Detect which cell encompasses the target text, then output its (X, Y) center coordinate. 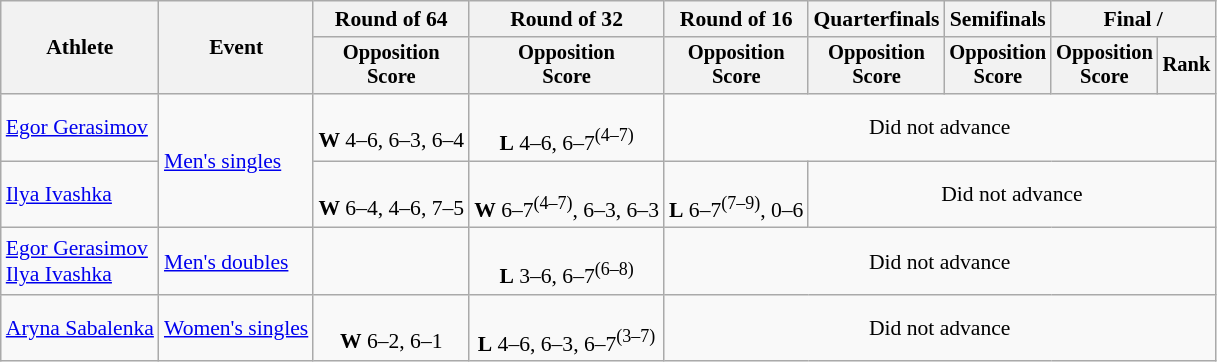
W 6–2, 6–1 (391, 328)
Men's doubles (236, 262)
Men's singles (236, 161)
Aryna Sabalenka (80, 328)
Round of 32 (566, 19)
Ilya Ivashka (80, 194)
Athlete (80, 48)
Event (236, 48)
W 4–6, 6–3, 6–4 (391, 128)
Round of 16 (736, 19)
Quarterfinals (876, 19)
Egor Gerasimov (80, 128)
L 4–6, 6–3, 6–7(3–7) (566, 328)
Semifinals (998, 19)
Final / (1133, 19)
L 4–6, 6–7(4–7) (566, 128)
Rank (1187, 66)
L 3–6, 6–7(6–8) (566, 262)
Egor GerasimovIlya Ivashka (80, 262)
W 6–4, 4–6, 7–5 (391, 194)
Round of 64 (391, 19)
L 6–7(7–9), 0–6 (736, 194)
Women's singles (236, 328)
W 6–7(4–7), 6–3, 6–3 (566, 194)
